Pinpoint the cell where the given text exists, returning its [x, y] midpoint coordinate. 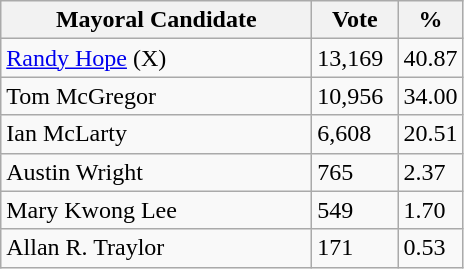
Tom McGregor [156, 96]
Vote [355, 20]
10,956 [355, 96]
2.37 [430, 172]
171 [355, 248]
Mayoral Candidate [156, 20]
Randy Hope (X) [156, 58]
Mary Kwong Lee [156, 210]
6,608 [355, 134]
20.51 [430, 134]
40.87 [430, 58]
0.53 [430, 248]
13,169 [355, 58]
765 [355, 172]
% [430, 20]
34.00 [430, 96]
549 [355, 210]
Austin Wright [156, 172]
Ian McLarty [156, 134]
Allan R. Traylor [156, 248]
1.70 [430, 210]
